Extract the [X, Y] coordinate from the center of the cell holding the provided text.  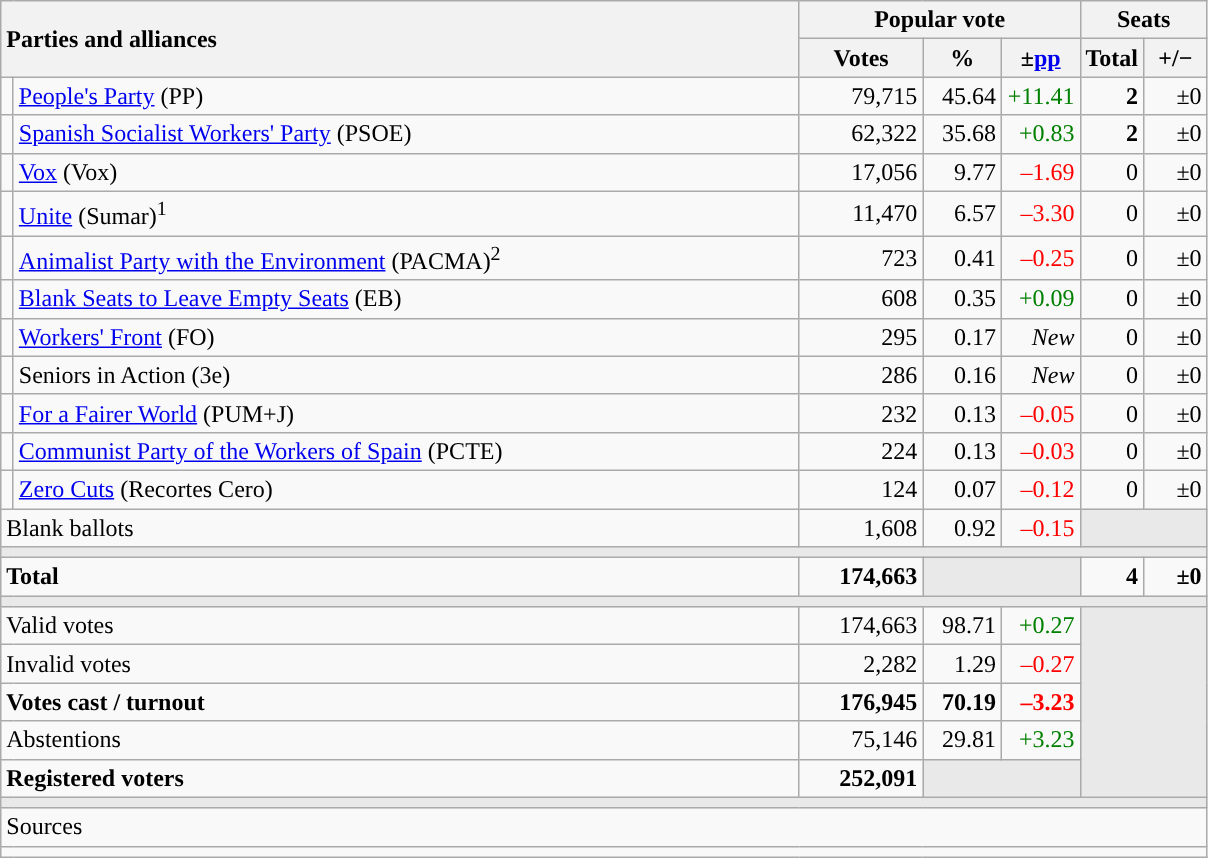
11,470 [861, 214]
Blank Seats to Leave Empty Seats (EB) [406, 299]
Seniors in Action (3e) [406, 375]
Spanish Socialist Workers' Party (PSOE) [406, 134]
±pp [1040, 58]
Votes [861, 58]
+0.27 [1040, 626]
17,056 [861, 172]
Valid votes [400, 626]
Sources [604, 827]
2,282 [861, 664]
–0.15 [1040, 528]
Workers' Front (FO) [406, 337]
Votes cast / turnout [400, 702]
Vox (Vox) [406, 172]
Communist Party of the Workers of Spain (PCTE) [406, 451]
–3.30 [1040, 214]
75,146 [861, 740]
Popular vote [940, 20]
723 [861, 258]
608 [861, 299]
–0.25 [1040, 258]
98.71 [962, 626]
+/− [1176, 58]
+0.09 [1040, 299]
286 [861, 375]
Registered voters [400, 778]
224 [861, 451]
Abstentions [400, 740]
Animalist Party with the Environment (PACMA)2 [406, 258]
Blank ballots [400, 528]
79,715 [861, 96]
Seats [1144, 20]
62,322 [861, 134]
232 [861, 413]
0.41 [962, 258]
+3.23 [1040, 740]
–0.05 [1040, 413]
45.64 [962, 96]
Invalid votes [400, 664]
6.57 [962, 214]
1,608 [861, 528]
29.81 [962, 740]
70.19 [962, 702]
+0.83 [1040, 134]
0.92 [962, 528]
0.35 [962, 299]
176,945 [861, 702]
252,091 [861, 778]
–0.12 [1040, 489]
% [962, 58]
1.29 [962, 664]
35.68 [962, 134]
0.17 [962, 337]
9.77 [962, 172]
–3.23 [1040, 702]
–0.27 [1040, 664]
–0.03 [1040, 451]
Zero Cuts (Recortes Cero) [406, 489]
295 [861, 337]
0.16 [962, 375]
Unite (Sumar)1 [406, 214]
People's Party (PP) [406, 96]
124 [861, 489]
+11.41 [1040, 96]
4 [1112, 577]
0.07 [962, 489]
For a Fairer World (PUM+J) [406, 413]
–1.69 [1040, 172]
Parties and alliances [400, 39]
